Extract the [x, y] coordinate from the center of the cell holding the provided text.  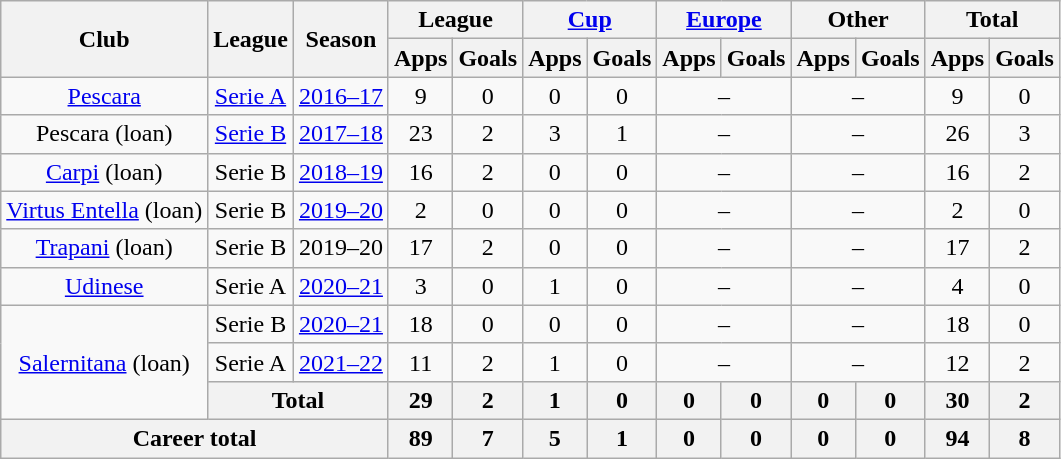
Pescara [104, 96]
Carpi (loan) [104, 172]
94 [957, 438]
8 [1025, 438]
30 [957, 400]
Europe [724, 20]
89 [420, 438]
Cup [590, 20]
2017–18 [340, 134]
2021–22 [340, 362]
26 [957, 134]
Virtus Entella (loan) [104, 210]
2018–19 [340, 172]
Club [104, 39]
5 [555, 438]
Other [858, 20]
12 [957, 362]
4 [957, 286]
Trapani (loan) [104, 248]
Salernitana (loan) [104, 362]
Pescara (loan) [104, 134]
Udinese [104, 286]
Season [340, 39]
7 [488, 438]
11 [420, 362]
29 [420, 400]
2016–17 [340, 96]
23 [420, 134]
Career total [195, 438]
